Return the (x, y) coordinate for the center point of the cell that contains the specified text.  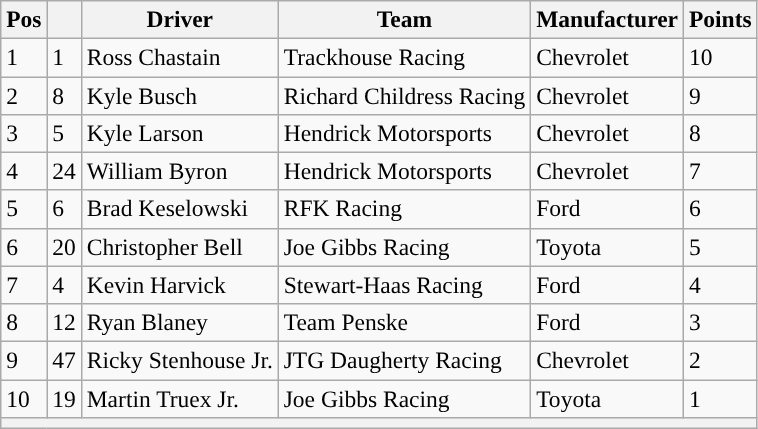
20 (64, 247)
Richard Childress Racing (404, 95)
Trackhouse Racing (404, 57)
Kevin Harvick (180, 285)
JTG Daugherty Racing (404, 360)
Driver (180, 19)
47 (64, 360)
Team Penske (404, 322)
Pos (24, 19)
Ryan Blaney (180, 322)
Kyle Larson (180, 133)
19 (64, 398)
Ross Chastain (180, 57)
RFK Racing (404, 209)
24 (64, 171)
Brad Keselowski (180, 209)
Ricky Stenhouse Jr. (180, 360)
Manufacturer (608, 19)
William Byron (180, 171)
Martin Truex Jr. (180, 398)
12 (64, 322)
Stewart-Haas Racing (404, 285)
Christopher Bell (180, 247)
Points (720, 19)
Team (404, 19)
Kyle Busch (180, 95)
